Capture the cell that displays the provided text and extract its (x, y) central coordinate. 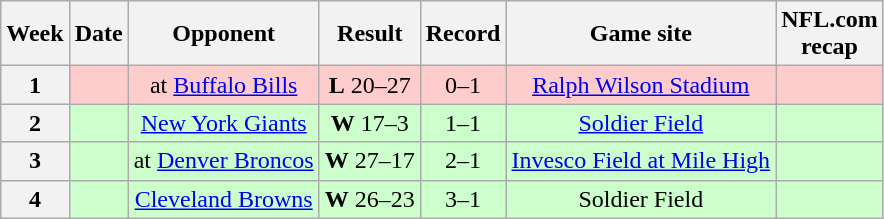
4 (35, 199)
Date (98, 34)
Game site (641, 34)
2 (35, 123)
2–1 (463, 161)
NFL.comrecap (830, 34)
1 (35, 85)
Opponent (224, 34)
0–1 (463, 85)
Cleveland Browns (224, 199)
Invesco Field at Mile High (641, 161)
W 17–3 (370, 123)
W 26–23 (370, 199)
L 20–27 (370, 85)
New York Giants (224, 123)
W 27–17 (370, 161)
3 (35, 161)
at Denver Broncos (224, 161)
Week (35, 34)
3–1 (463, 199)
at Buffalo Bills (224, 85)
Result (370, 34)
Record (463, 34)
1–1 (463, 123)
Ralph Wilson Stadium (641, 85)
